Return [x, y] of the center of cell containing provided text 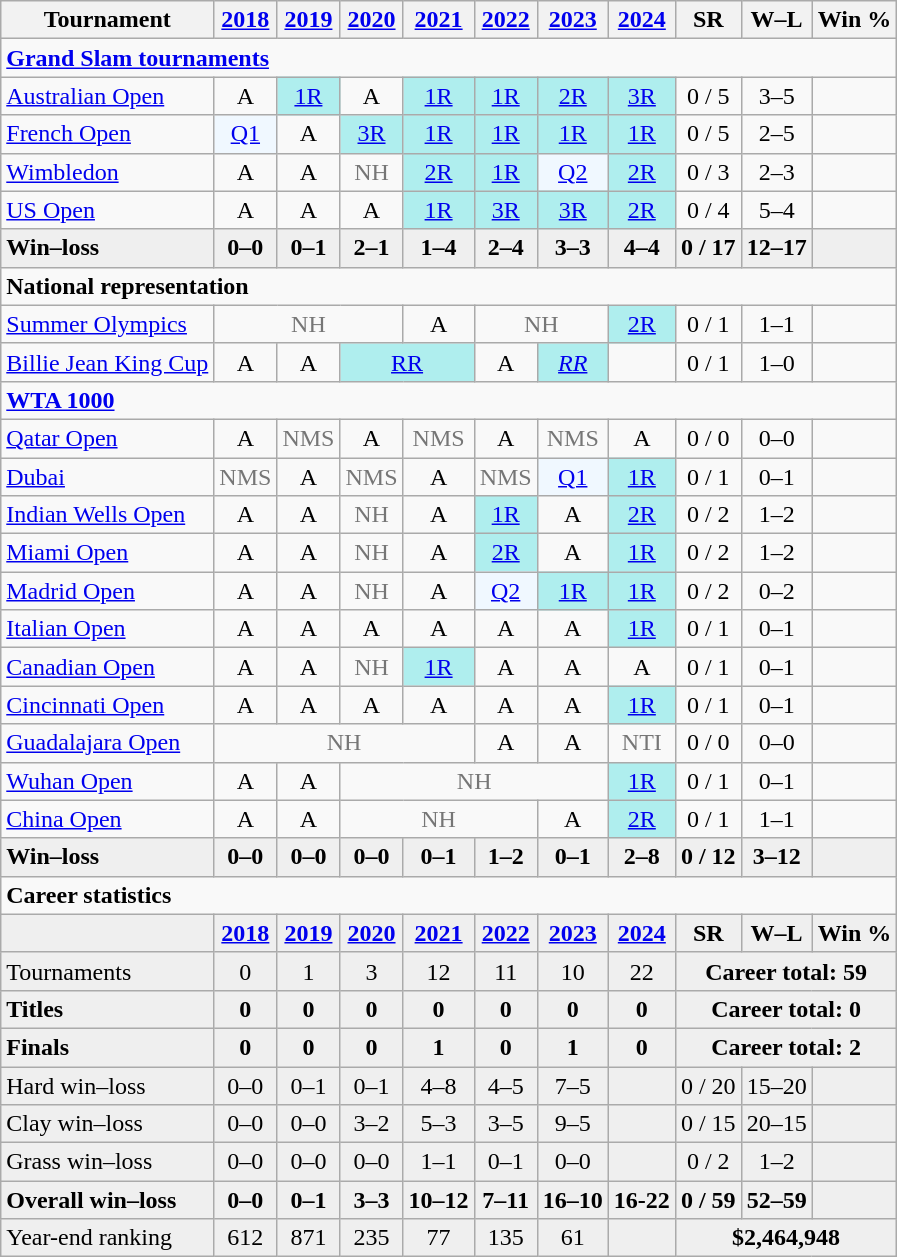
11 [506, 971]
612 [246, 1238]
2–1 [372, 248]
0–2 [776, 591]
2–4 [506, 248]
5–4 [776, 210]
0 / 17 [708, 248]
2–8 [642, 857]
Titles [108, 1009]
Dubai [108, 477]
5–3 [438, 1124]
Hard win–loss [108, 1085]
Career total: 2 [786, 1047]
15–20 [776, 1085]
16–10 [572, 1200]
1–4 [438, 248]
US Open [108, 210]
Finals [108, 1047]
3 [372, 971]
3–12 [776, 857]
9–5 [572, 1124]
52–59 [776, 1200]
Qatar Open [108, 438]
61 [572, 1238]
235 [372, 1238]
Grand Slam tournaments [449, 58]
10 [572, 971]
77 [438, 1238]
22 [642, 971]
7–11 [506, 1200]
Career statistics [449, 895]
20–15 [776, 1124]
Miami Open [108, 553]
$2,464,948 [786, 1238]
Billie Jean King Cup [108, 362]
0 / 12 [708, 857]
National representation [449, 286]
Summer Olympics [108, 324]
Tournaments [108, 971]
0 / 15 [708, 1124]
0 / 4 [708, 210]
10–12 [438, 1200]
16-22 [642, 1200]
1–0 [776, 362]
Guadalajara Open [108, 743]
0 / 59 [708, 1200]
2–3 [776, 172]
871 [308, 1238]
Wimbledon [108, 172]
China Open [108, 819]
Overall win–loss [108, 1200]
0 / 20 [708, 1085]
Grass win–loss [108, 1162]
Year-end ranking [108, 1238]
12 [438, 971]
Cincinnati Open [108, 705]
135 [506, 1238]
Career total: 0 [786, 1009]
Canadian Open [108, 667]
0 / 3 [708, 172]
4–8 [438, 1085]
4–5 [506, 1085]
Clay win–loss [108, 1124]
Madrid Open [108, 591]
12–17 [776, 248]
WTA 1000 [449, 400]
Wuhan Open [108, 781]
NTI [642, 743]
3–2 [372, 1124]
2–5 [776, 134]
Tournament [108, 20]
French Open [108, 134]
4–4 [642, 248]
Australian Open [108, 96]
Career total: 59 [786, 971]
Italian Open [108, 629]
Indian Wells Open [108, 515]
7–5 [572, 1085]
